Pinpoint the cell where the given text exists, returning its (x, y) midpoint coordinate. 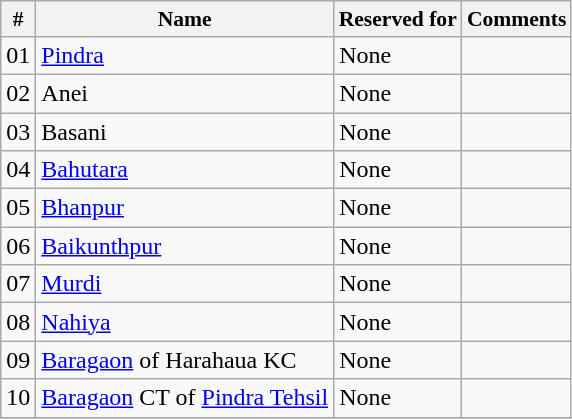
Baikunthpur (185, 246)
Name (185, 19)
Baragaon of Harahaua KC (185, 360)
01 (18, 55)
Baragaon CT of Pindra Tehsil (185, 398)
Basani (185, 131)
Bhanpur (185, 208)
04 (18, 170)
03 (18, 131)
05 (18, 208)
Nahiya (185, 322)
10 (18, 398)
Murdi (185, 284)
Bahutara (185, 170)
02 (18, 93)
# (18, 19)
Reserved for (398, 19)
07 (18, 284)
Comments (517, 19)
06 (18, 246)
Anei (185, 93)
09 (18, 360)
08 (18, 322)
Pindra (185, 55)
